Search for the cell housing the specified text and yield its [x, y] center coordinate. 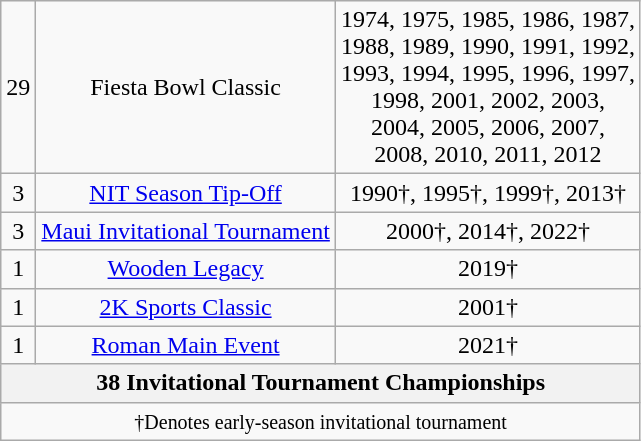
2K Sports Classic [186, 307]
†Denotes early-season invitational tournament [321, 421]
NIT Season Tip-Off [186, 193]
Fiesta Bowl Classic [186, 88]
29 [18, 88]
38 Invitational Tournament Championships [321, 383]
2019† [488, 269]
2001† [488, 307]
1990†, 1995†, 1999†, 2013† [488, 193]
Wooden Legacy [186, 269]
Maui Invitational Tournament [186, 231]
2000†, 2014†, 2022† [488, 231]
Roman Main Event [186, 345]
2021† [488, 345]
